Determine the [X, Y] coordinate at the center of the cell enclosing the given text.  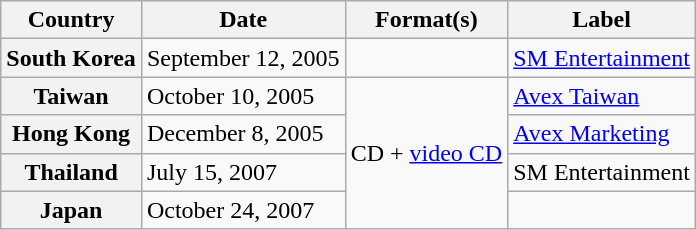
Avex Marketing [602, 134]
Avex Taiwan [602, 96]
Hong Kong [72, 134]
September 12, 2005 [243, 58]
Label [602, 20]
Country [72, 20]
Date [243, 20]
Japan [72, 210]
South Korea [72, 58]
Thailand [72, 172]
July 15, 2007 [243, 172]
Taiwan [72, 96]
October 24, 2007 [243, 210]
Format(s) [426, 20]
October 10, 2005 [243, 96]
December 8, 2005 [243, 134]
CD + video CD [426, 153]
